Provide the (x, y) coordinate of the cell's center where the given text is located.  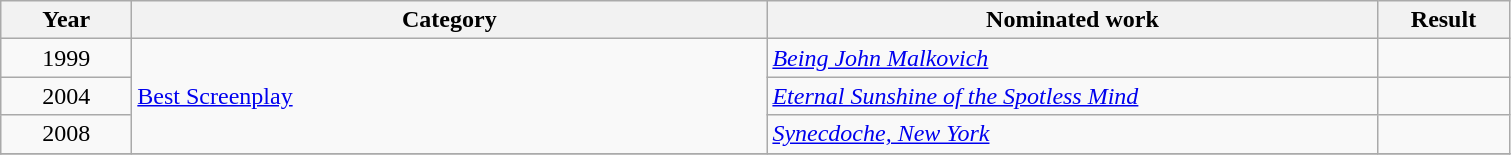
Nominated work (1072, 20)
2004 (66, 96)
2008 (66, 134)
Result (1444, 20)
Being John Malkovich (1072, 58)
Year (66, 20)
Best Screenplay (450, 96)
1999 (66, 58)
Eternal Sunshine of the Spotless Mind (1072, 96)
Synecdoche, New York (1072, 134)
Category (450, 20)
